Return the (x, y) coordinate for the center point of the cell that contains the specified text.  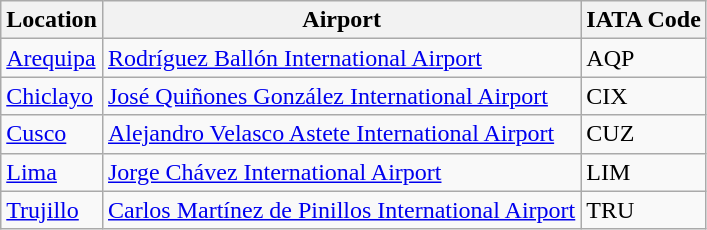
CUZ (644, 134)
Arequipa (52, 58)
Jorge Chávez International Airport (341, 172)
CIX (644, 96)
Cusco (52, 134)
AQP (644, 58)
Airport (341, 20)
Carlos Martínez de Pinillos International Airport (341, 210)
Chiclayo (52, 96)
Lima (52, 172)
TRU (644, 210)
Rodríguez Ballón International Airport (341, 58)
Trujillo (52, 210)
IATA Code (644, 20)
LIM (644, 172)
José Quiñones González International Airport (341, 96)
Alejandro Velasco Astete International Airport (341, 134)
Location (52, 20)
